Output the [x, y] coordinate of the center of the cell containing the given text.  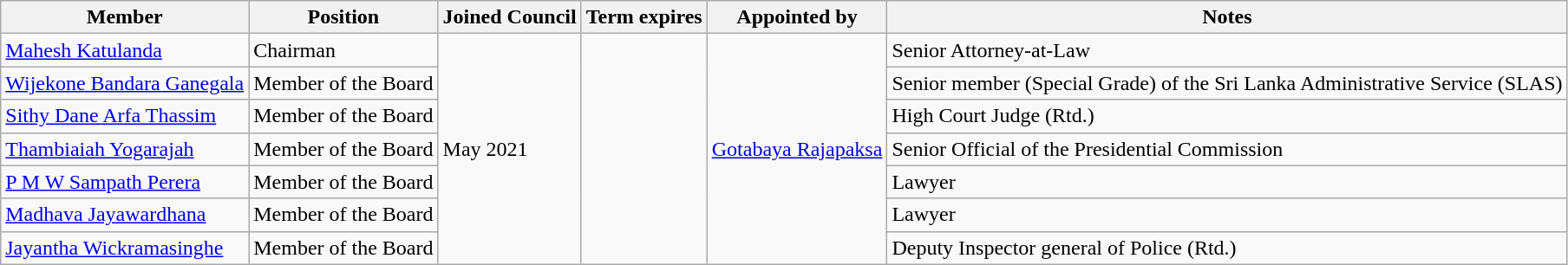
Notes [1227, 17]
Chairman [343, 50]
Sithy Dane Arfa Thassim [125, 116]
Term expires [644, 17]
Gotabaya Rajapaksa [797, 149]
Senior Official of the Presidential Commission [1227, 149]
Position [343, 17]
Senior member (Special Grade) of the Sri Lanka Administrative Service (SLAS) [1227, 83]
Thambiaiah Yogarajah [125, 149]
Mahesh Katulanda [125, 50]
May 2021 [510, 149]
Wijekone Bandara Ganegala [125, 83]
Jayantha Wickramasinghe [125, 248]
Madhava Jayawardhana [125, 215]
Member [125, 17]
Senior Attorney-at-Law [1227, 50]
High Court Judge (Rtd.) [1227, 116]
Deputy Inspector general of Police (Rtd.) [1227, 248]
Joined Council [510, 17]
Appointed by [797, 17]
P M W Sampath Perera [125, 182]
